From the cell containing the given text, extract its center point as (X, Y) coordinate. 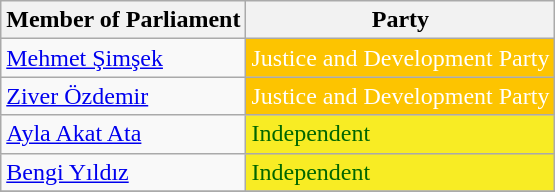
Mehmet Şimşek (124, 58)
Bengi Yıldız (124, 172)
Party (400, 20)
Ayla Akat Ata (124, 134)
Ziver Özdemir (124, 96)
Member of Parliament (124, 20)
